Capture the cell that displays the provided text and extract its [x, y] central coordinate. 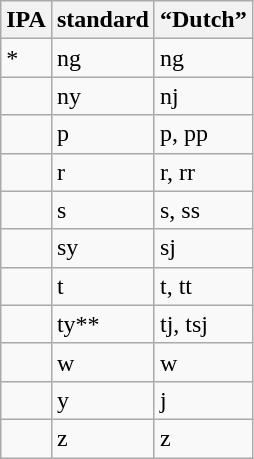
t [102, 286]
tj, tsj [203, 324]
p, pp [203, 134]
s [102, 210]
“Dutch” [203, 20]
* [26, 58]
y [102, 400]
j [203, 400]
nj [203, 96]
ny [102, 96]
standard [102, 20]
t, tt [203, 286]
sy [102, 248]
s, ss [203, 210]
IPA [26, 20]
r [102, 172]
r, rr [203, 172]
ty** [102, 324]
p [102, 134]
sj [203, 248]
